Pinpoint the cell where the given text exists, returning its [x, y] midpoint coordinate. 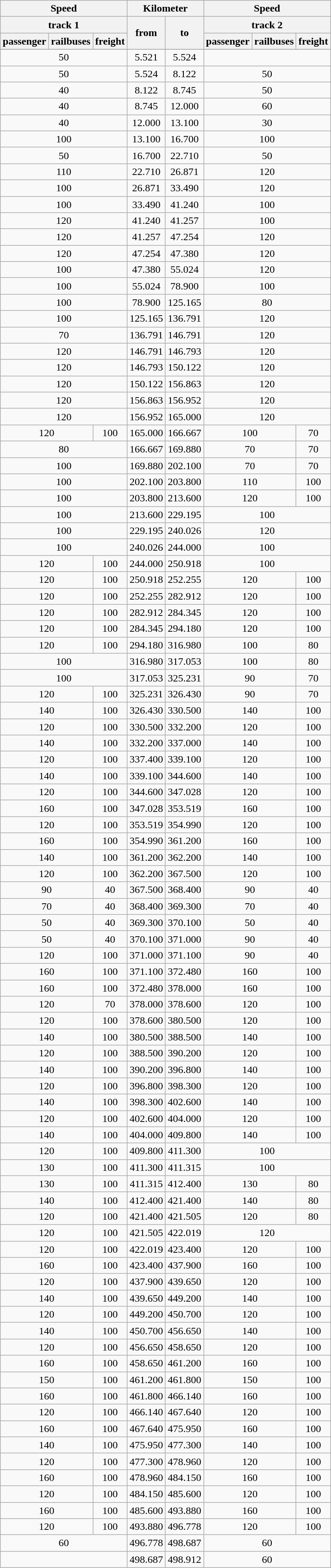
337.400 [146, 760]
to [185, 33]
337.000 [185, 743]
30 [267, 123]
5.521 [146, 57]
track 1 [64, 25]
498.912 [185, 1559]
Kilometer [165, 9]
from [146, 33]
track 2 [267, 25]
